Scan for the cell matching the given text and deliver its (x, y) coordinate at center. 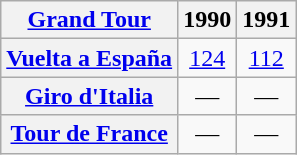
124 (208, 58)
Giro d'Italia (90, 96)
112 (266, 58)
Grand Tour (90, 20)
1991 (266, 20)
1990 (208, 20)
Tour de France (90, 134)
Vuelta a España (90, 58)
